Detect which cell encompasses the target text, then output its [X, Y] center coordinate. 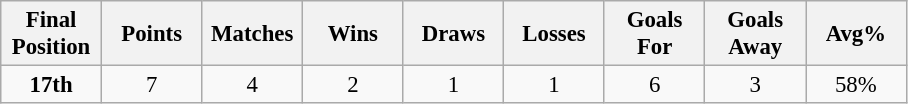
6 [654, 85]
58% [856, 85]
7 [152, 85]
2 [354, 85]
Avg% [856, 34]
3 [756, 85]
Wins [354, 34]
Losses [554, 34]
4 [252, 85]
Goals For [654, 34]
Final Position [52, 34]
17th [52, 85]
Goals Away [756, 34]
Draws [454, 34]
Points [152, 34]
Matches [252, 34]
